Locate the cell with the specified text and output its [x, y] center coordinate. 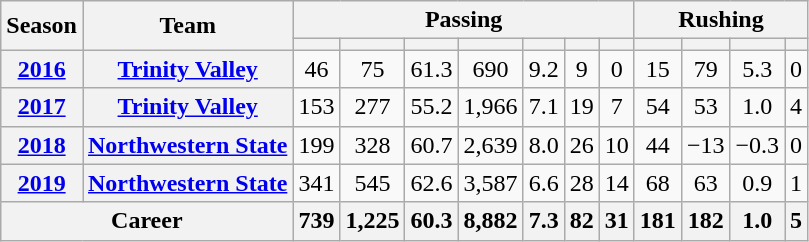
44 [658, 145]
14 [616, 183]
−0.3 [758, 145]
6.6 [544, 183]
0.9 [758, 183]
1 [796, 183]
Team [187, 26]
68 [658, 183]
7.1 [544, 107]
55.2 [432, 107]
−13 [706, 145]
26 [582, 145]
63 [706, 183]
739 [316, 221]
2018 [42, 145]
Career [147, 221]
199 [316, 145]
181 [658, 221]
3,587 [490, 183]
5.3 [758, 69]
8.0 [544, 145]
Season [42, 26]
46 [316, 69]
31 [616, 221]
5 [796, 221]
60.7 [432, 145]
182 [706, 221]
19 [582, 107]
1,966 [490, 107]
690 [490, 69]
277 [372, 107]
2016 [42, 69]
8,882 [490, 221]
10 [616, 145]
1,225 [372, 221]
54 [658, 107]
7 [616, 107]
2017 [42, 107]
9.2 [544, 69]
328 [372, 145]
53 [706, 107]
Rushing [720, 20]
2019 [42, 183]
82 [582, 221]
79 [706, 69]
545 [372, 183]
60.3 [432, 221]
Passing [464, 20]
9 [582, 69]
61.3 [432, 69]
15 [658, 69]
153 [316, 107]
7.3 [544, 221]
2,639 [490, 145]
62.6 [432, 183]
28 [582, 183]
75 [372, 69]
4 [796, 107]
341 [316, 183]
